Scan for the cell matching the given text and deliver its (X, Y) coordinate at center. 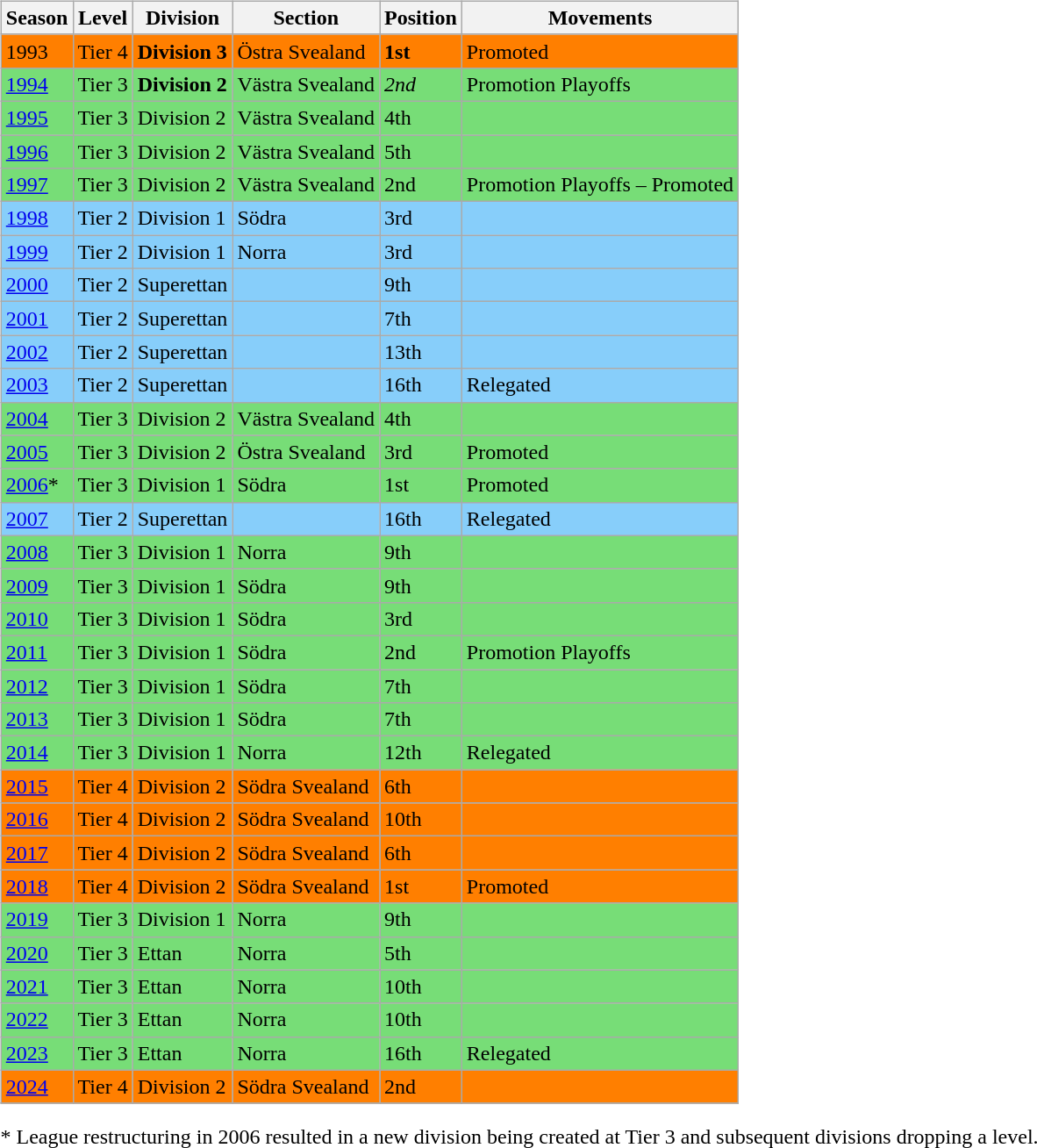
2013 (37, 720)
2014 (37, 753)
2010 (37, 619)
2018 (37, 886)
2011 (37, 652)
1998 (37, 219)
13th (421, 352)
2012 (37, 685)
1996 (37, 152)
1995 (37, 118)
2004 (37, 419)
2008 (37, 552)
1993 (37, 51)
2005 (37, 452)
1999 (37, 252)
Promotion Playoffs – Promoted (600, 185)
2000 (37, 285)
2019 (37, 920)
2006* (37, 485)
2009 (37, 585)
2022 (37, 1020)
2002 (37, 352)
2020 (37, 953)
12th (421, 753)
Season (37, 18)
2016 (37, 820)
2021 (37, 987)
Level (103, 18)
Movements (600, 18)
2001 (37, 319)
2015 (37, 786)
Section (306, 18)
2003 (37, 385)
1997 (37, 185)
Position (421, 18)
Division (182, 18)
1994 (37, 84)
2007 (37, 519)
Division 3 (182, 51)
2024 (37, 1087)
2017 (37, 853)
2023 (37, 1053)
